For the text-containing cell, return its midpoint in (x, y) coordinate format. 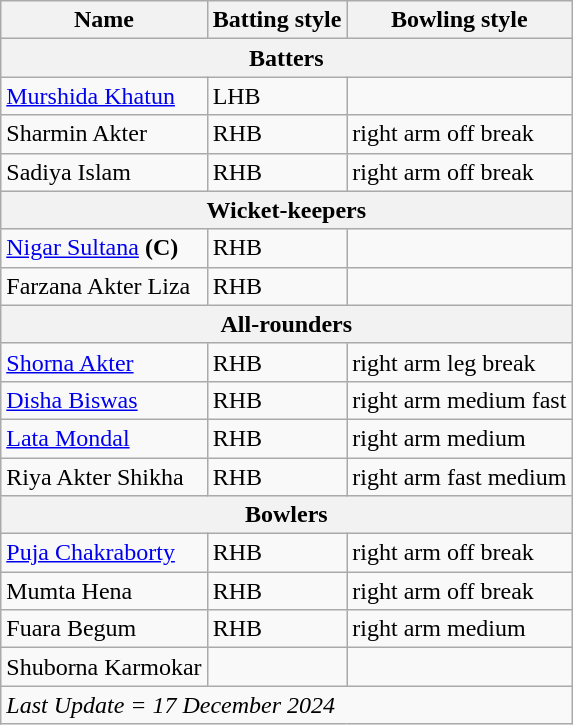
Shuborna Karmokar (104, 667)
Bowling style (460, 20)
Murshida Khatun (104, 96)
Batters (286, 58)
Last Update = 17 December 2024 (286, 705)
Farzana Akter Liza (104, 286)
Lata Mondal (104, 438)
right arm leg break (460, 362)
right arm fast medium (460, 477)
Riya Akter Shikha (104, 477)
Batting style (277, 20)
Bowlers (286, 515)
Name (104, 20)
Disha Biswas (104, 400)
Nigar Sultana (C) (104, 248)
Shorna Akter (104, 362)
Wicket-keepers (286, 210)
Fuara Begum (104, 629)
right arm medium fast (460, 400)
Puja Chakraborty (104, 553)
Mumta Hena (104, 591)
Sadiya Islam (104, 172)
Sharmin Akter (104, 134)
All-rounders (286, 324)
LHB (277, 96)
